Pinpoint the cell where the given text exists, returning its [X, Y] midpoint coordinate. 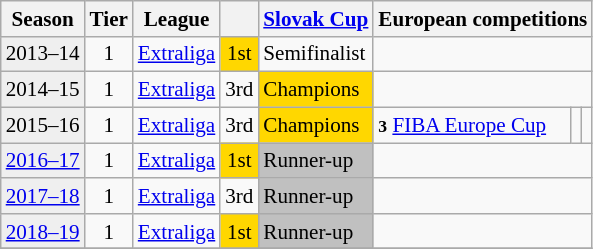
Season [43, 18]
2017–18 [43, 196]
2016–17 [43, 160]
European competitions [482, 18]
2014–15 [43, 90]
Semifinalist [316, 54]
League [176, 18]
Slovak Cup [316, 18]
2013–14 [43, 54]
2018–19 [43, 230]
3 FIBA Europe Cup [472, 124]
Tier [109, 18]
2015–16 [43, 124]
